Search for the cell housing the specified text and yield its [X, Y] center coordinate. 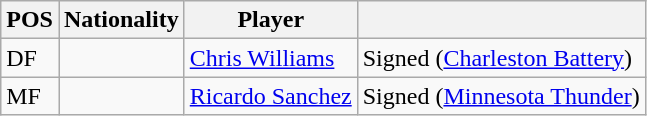
Chris Williams [270, 58]
POS [30, 20]
Signed (Minnesota Thunder) [501, 96]
Signed (Charleston Battery) [501, 58]
Player [270, 20]
Ricardo Sanchez [270, 96]
MF [30, 96]
DF [30, 58]
Nationality [121, 20]
